Scan for the cell matching the given text and deliver its (X, Y) coordinate at center. 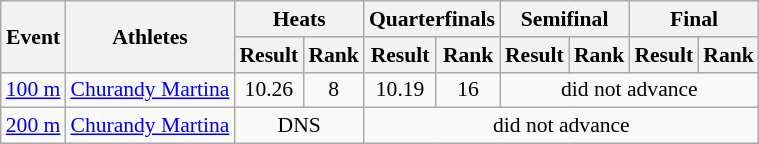
200 m (34, 126)
Event (34, 36)
10.26 (268, 90)
Athletes (150, 36)
8 (334, 90)
Final (694, 19)
Quarterfinals (432, 19)
10.19 (400, 90)
16 (468, 90)
100 m (34, 90)
DNS (298, 126)
Semifinal (564, 19)
Heats (298, 19)
